Pinpoint the cell where the given text exists, returning its [X, Y] midpoint coordinate. 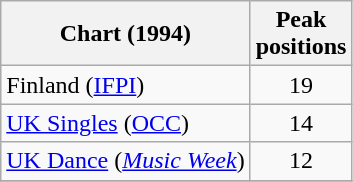
12 [301, 161]
UK Dance (Music Week) [126, 161]
Finland (IFPI) [126, 85]
19 [301, 85]
Peakpositions [301, 34]
Chart (1994) [126, 34]
UK Singles (OCC) [126, 123]
14 [301, 123]
